Capture the cell that displays the provided text and extract its (X, Y) central coordinate. 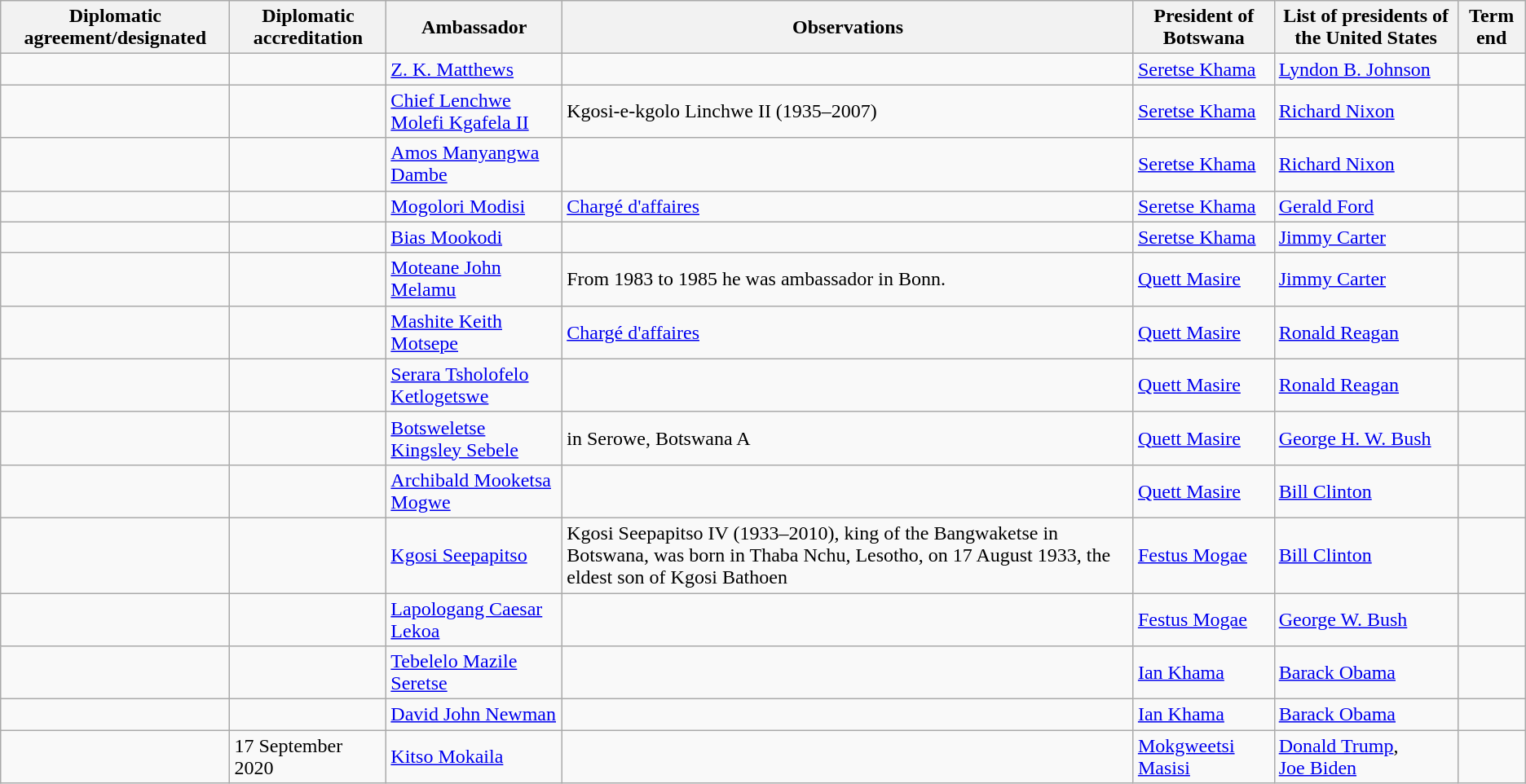
in Serowe, Botswana A (848, 438)
Amos Manyangwa Dambe (474, 165)
Kgosi-e-kgolo Linchwe II (1935–2007) (848, 111)
Z. K. Matthews (474, 69)
Term end (1492, 28)
President of Botswana (1203, 28)
Serara Tsholofelo Ketlogetswe (474, 385)
Bias Mookodi (474, 237)
Mogolori Modisi (474, 206)
Mokgweetsi Masisi (1203, 756)
17 September 2020 (308, 756)
Tebelelo Mazile Seretse (474, 673)
Mashite Keith Motsepe (474, 333)
George H. W. Bush (1366, 438)
List of presidents of the United States (1366, 28)
Moteane John Melamu (474, 279)
Observations (848, 28)
David John Newman (474, 715)
Ambassador (474, 28)
Lyndon B. Johnson (1366, 69)
From 1983 to 1985 he was ambassador in Bonn. (848, 279)
George W. Bush (1366, 619)
Diplomatic agreement/designated (116, 28)
Donald Trump,Joe Biden (1366, 756)
Lapologang Caesar Lekoa (474, 619)
Kgosi Seepapitso (474, 555)
Gerald Ford (1366, 206)
Botsweletse Kingsley Sebele (474, 438)
Archibald Mooketsa Mogwe (474, 491)
Chief Lenchwe Molefi Kgafela II (474, 111)
Diplomatic accreditation (308, 28)
Kitso Mokaila (474, 756)
